Detect which cell encompasses the target text, then output its (x, y) center coordinate. 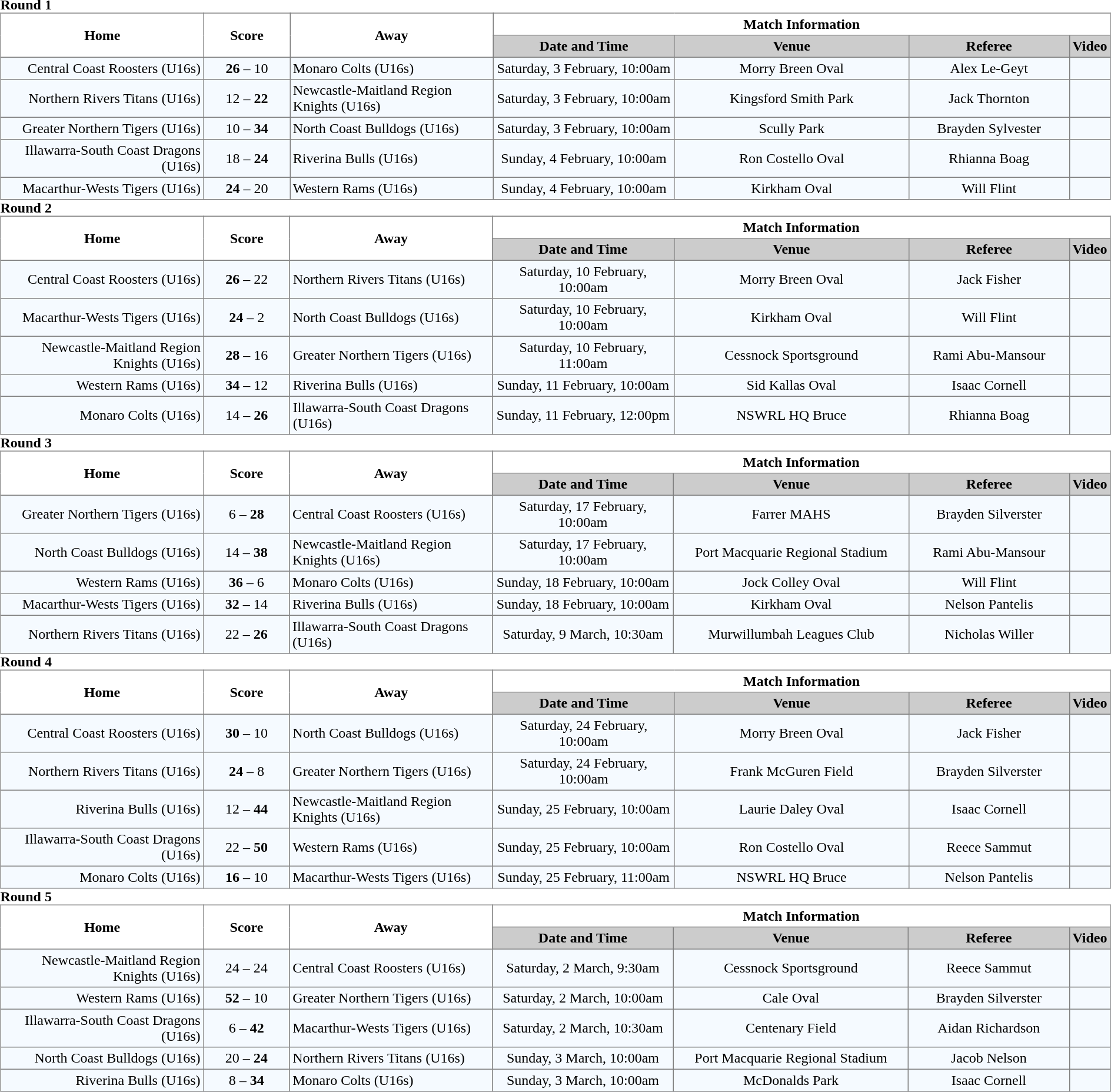
Frank McGuren Field (791, 771)
14 – 26 (247, 415)
Jock Colley Oval (791, 582)
Kingsford Smith Park (791, 98)
24 – 20 (247, 188)
22 – 50 (247, 847)
Laurie Daley Oval (791, 809)
Centenary Field (791, 1028)
22 – 26 (247, 634)
Sunday, 11 February, 12:00pm (583, 415)
12 – 44 (247, 809)
Farrer MAHS (791, 514)
Saturday, 10 February, 11:00am (583, 355)
Aidan Richardson (989, 1028)
10 – 34 (247, 128)
30 – 10 (247, 733)
Sid Kallas Oval (791, 386)
Brayden Sylvester (989, 128)
Murwillumbah Leagues Club (791, 634)
28 – 16 (247, 355)
Alex Le-Geyt (989, 68)
Nicholas Willer (990, 634)
14 – 38 (247, 552)
18 – 24 (247, 158)
McDonalds Park (791, 1080)
Jacob Nelson (989, 1058)
16 – 10 (247, 877)
26 – 10 (247, 68)
24 – 2 (247, 317)
36 – 6 (247, 582)
Saturday, 2 March, 9:30am (583, 968)
Saturday, 9 March, 10:30am (583, 634)
12 – 22 (247, 98)
Cale Oval (791, 998)
Saturday, 2 March, 10:00am (583, 998)
24 – 8 (247, 771)
24 – 24 (247, 968)
32 – 14 (247, 605)
Sunday, 25 February, 11:00am (584, 877)
26 – 22 (247, 279)
Jack Thornton (989, 98)
20 – 24 (247, 1058)
Sunday, 11 February, 10:00am (583, 386)
6 – 28 (247, 514)
52 – 10 (247, 998)
6 – 42 (247, 1028)
Scully Park (791, 128)
Saturday, 2 March, 10:30am (583, 1028)
34 – 12 (247, 386)
8 – 34 (247, 1080)
